Determine the [x, y] coordinate at the center of the cell enclosing the given text.  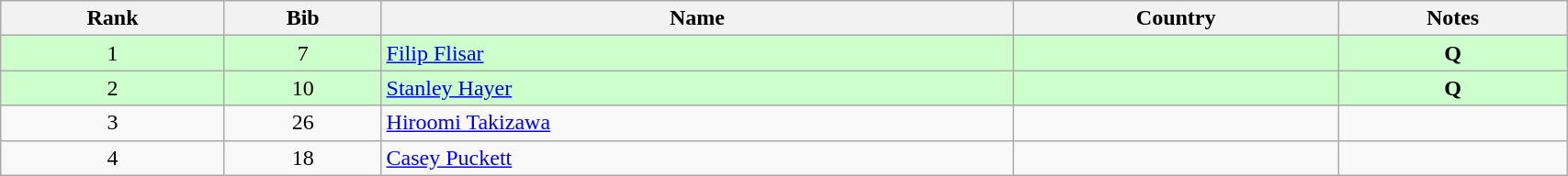
Bib [303, 18]
3 [112, 123]
2 [112, 88]
4 [112, 158]
1 [112, 53]
26 [303, 123]
18 [303, 158]
Notes [1452, 18]
Casey Puckett [697, 158]
Country [1176, 18]
Filip Flisar [697, 53]
Name [697, 18]
Hiroomi Takizawa [697, 123]
Stanley Hayer [697, 88]
10 [303, 88]
7 [303, 53]
Rank [112, 18]
